Scan for the cell matching the given text and deliver its [x, y] coordinate at center. 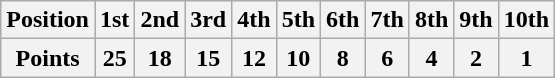
15 [208, 58]
8th [431, 20]
6 [387, 58]
Position [48, 20]
4th [254, 20]
25 [114, 58]
10 [298, 58]
2nd [160, 20]
6th [343, 20]
5th [298, 20]
8 [343, 58]
9th [476, 20]
3rd [208, 20]
10th [526, 20]
7th [387, 20]
2 [476, 58]
Points [48, 58]
1 [526, 58]
1st [114, 20]
12 [254, 58]
18 [160, 58]
4 [431, 58]
